Scan for the cell matching the given text and deliver its (X, Y) coordinate at center. 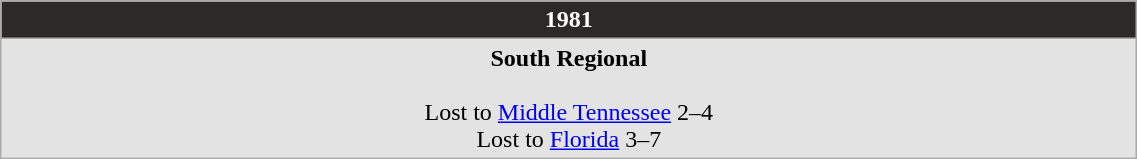
1981 (569, 20)
South RegionalLost to Middle Tennessee 2–4 Lost to Florida 3–7 (569, 98)
